Return (x, y) of the center of cell containing provided text 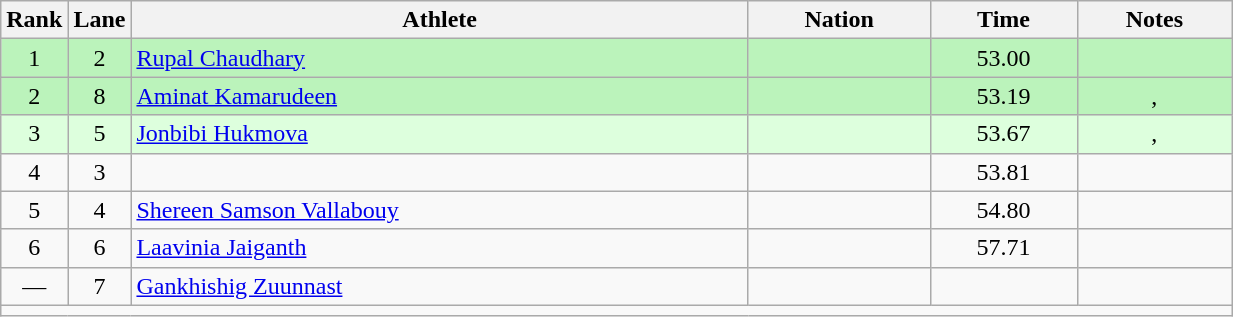
Time (1004, 20)
Aminat Kamarudeen (440, 96)
Nation (839, 20)
53.00 (1004, 58)
Rank (34, 20)
Rupal Chaudhary (440, 58)
53.81 (1004, 172)
Shereen Samson Vallabouy (440, 210)
Gankhishig Zuunnast (440, 286)
Lane (100, 20)
8 (100, 96)
57.71 (1004, 248)
— (34, 286)
53.19 (1004, 96)
Jonbibi Hukmova (440, 134)
Athlete (440, 20)
54.80 (1004, 210)
1 (34, 58)
53.67 (1004, 134)
Laavinia Jaiganth (440, 248)
7 (100, 286)
Notes (1154, 20)
